Identify which cell holds the provided text, then report its [x, y] central coordinate. 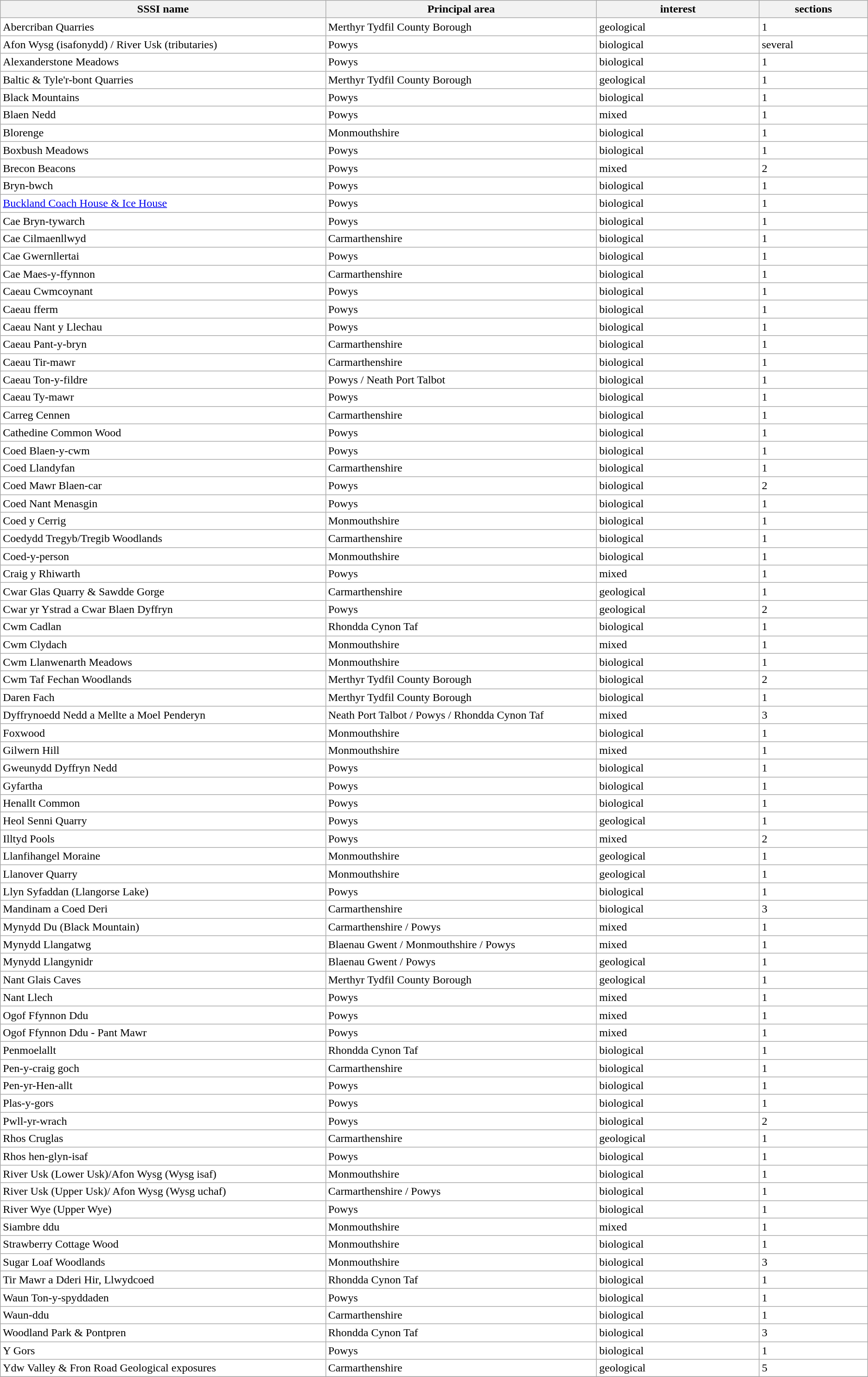
Coed Llandyfan [163, 468]
Coedydd Tregyb/Tregib Woodlands [163, 539]
Principal area [461, 9]
Neath Port Talbot / Powys / Rhondda Cynon Taf [461, 715]
Y Gors [163, 1351]
Abercriban Quarries [163, 27]
Ogof Ffynnon Ddu - Pant Mawr [163, 1033]
Caeau Ty-mawr [163, 397]
Cae Cilmaenllwyd [163, 239]
Cae Maes-y-ffynnon [163, 274]
Illtyd Pools [163, 839]
interest [678, 9]
Caeau fferm [163, 309]
Coed Blaen-y-cwm [163, 450]
SSSI name [163, 9]
Sugar Loaf Woodlands [163, 1262]
several [813, 45]
Ogof Ffynnon Ddu [163, 1015]
Rhos hen-glyn-isaf [163, 1156]
Alexanderstone Meadows [163, 62]
Cwm Llanwenarth Meadows [163, 662]
Mynydd Du (Black Mountain) [163, 927]
Henallt Common [163, 803]
Coed Mawr Blaen-car [163, 485]
Mynydd Llangatwg [163, 944]
Foxwood [163, 733]
Brecon Beacons [163, 168]
Mandinam a Coed Deri [163, 909]
Daren Fach [163, 697]
Baltic & Tyle'r-bont Quarries [163, 80]
Waun Ton-y-spyddaden [163, 1297]
Gweunydd Dyffryn Nedd [163, 768]
Tir Mawr a Dderi Hir, Llwydcoed [163, 1280]
Caeau Ton-y-fildre [163, 380]
Rhos Cruglas [163, 1139]
Afon Wysg (isafonydd) / River Usk (tributaries) [163, 45]
Nant Glais Caves [163, 980]
Blaenau Gwent / Powys [461, 962]
Coed y Cerrig [163, 521]
Cwar Glas Quarry & Sawdde Gorge [163, 592]
Carreg Cennen [163, 415]
Llanover Quarry [163, 874]
Cathedine Common Wood [163, 433]
Mynydd Llangynidr [163, 962]
Boxbush Meadows [163, 150]
Caeau Cwmcoynant [163, 292]
Strawberry Cottage Wood [163, 1244]
Cwm Cadlan [163, 627]
Pwll-yr-wrach [163, 1121]
Dyffrynoedd Nedd a Mellte a Moel Penderyn [163, 715]
River Wye (Upper Wye) [163, 1209]
Caeau Pant-y-bryn [163, 344]
Powys / Neath Port Talbot [461, 380]
Blaenau Gwent / Monmouthshire / Powys [461, 944]
Buckland Coach House & Ice House [163, 203]
Heol Senni Quarry [163, 821]
River Usk (Lower Usk)/Afon Wysg (Wysg isaf) [163, 1174]
Waun-ddu [163, 1315]
Cae Bryn-tywarch [163, 221]
Craig y Rhiwarth [163, 574]
Gilwern Hill [163, 750]
Nant Llech [163, 997]
Coed-y-person [163, 556]
Ydw Valley & Fron Road Geological exposures [163, 1368]
sections [813, 9]
Llyn Syfaddan (Llangorse Lake) [163, 892]
Blaen Nedd [163, 115]
River Usk (Upper Usk)/ Afon Wysg (Wysg uchaf) [163, 1192]
Llanfihangel Moraine [163, 856]
Blorenge [163, 133]
Penmoelallt [163, 1050]
Bryn-bwch [163, 185]
Plas-y-gors [163, 1103]
Siambre ddu [163, 1227]
Cae Gwernllertai [163, 256]
Pen-yr-Hen-allt [163, 1086]
Cwm Clydach [163, 644]
Cwar yr Ystrad a Cwar Blaen Dyffryn [163, 609]
Gyfartha [163, 786]
Black Mountains [163, 97]
Caeau Tir-mawr [163, 362]
Coed Nant Menasgin [163, 503]
Woodland Park & Pontpren [163, 1332]
Cwm Taf Fechan Woodlands [163, 680]
Caeau Nant y Llechau [163, 327]
5 [813, 1368]
Pen-y-craig goch [163, 1068]
